Output the [x, y] coordinate of the center of the cell containing the given text.  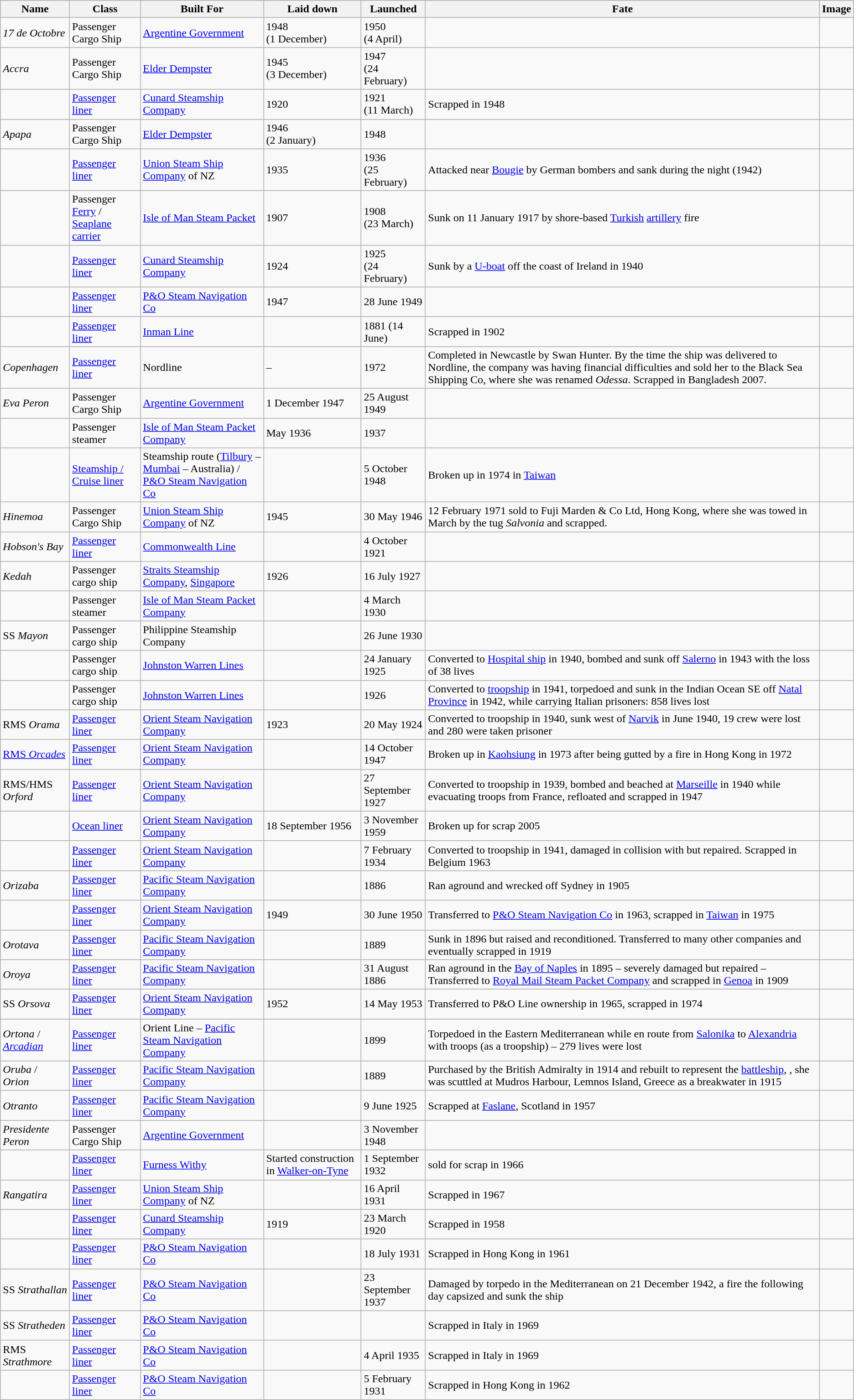
Scrapped in Hong Kong in 1961 [622, 1254]
1952 [312, 1004]
Broken up in 1974 in Taiwan [622, 475]
Hobson's Bay [35, 546]
1972 [393, 367]
Damaged by torpedo in the Mediterranean on 21 December 1942, a fire the following day capsized and sunk the ship [622, 1290]
Apapa [35, 134]
1 September 1932 [393, 1165]
Scrapped in 1948 [622, 104]
16 April 1931 [393, 1194]
1935 [312, 170]
1945(3 December) [312, 68]
Straits Steamship Company, Singapore [202, 577]
1949 [312, 915]
Scrapped in 1902 [622, 331]
Otranto [35, 1106]
4 October 1921 [393, 546]
7 February 1934 [393, 856]
Orient Line – Pacific Steam Navigation Company [202, 1040]
May 1936 [312, 432]
1921(11 March) [393, 104]
16 July 1927 [393, 577]
Nordline [202, 367]
Scrapped in Hong Kong in 1962 [622, 1385]
Oroya [35, 974]
14 October 1947 [393, 755]
Rangatira [35, 1194]
26 June 1930 [393, 636]
Converted to Hospital ship in 1940, bombed and sunk off Salerno in 1943 with the loss of 38 lives [622, 665]
Scrapped at Faslane, Scotland in 1957 [622, 1106]
23 March 1920 [393, 1224]
Copenhagen [35, 367]
1920 [312, 104]
Commonwealth Line [202, 546]
17 de Octobre [35, 33]
1919 [312, 1224]
1937 [393, 432]
Scrapped in 1967 [622, 1194]
Eva Peron [35, 403]
30 June 1950 [393, 915]
1945 [312, 517]
4 March 1930 [393, 606]
30 May 1946 [393, 517]
Orotava [35, 944]
28 June 1949 [393, 302]
1 December 1947 [312, 403]
5 February 1931 [393, 1385]
9 June 1925 [393, 1106]
1924 [312, 266]
Scrapped in 1958 [622, 1224]
Kedah [35, 577]
12 February 1971 sold to Fuji Marden & Co Ltd, Hong Kong, where she was towed in March by the tug Salvonia and scrapped. [622, 517]
Sunk by a U-boat off the coast of Ireland in 1940 [622, 266]
Transferred to P&O Steam Navigation Co in 1963, scrapped in Taiwan in 1975 [622, 915]
Accra [35, 68]
Inman Line [202, 331]
31 August 1886 [393, 974]
RMS/HMS Orford [35, 790]
18 September 1956 [312, 826]
1947(24 February) [393, 68]
1881 (14 June) [393, 331]
Converted to troopship in 1940, sunk west of Narvik in June 1940, 19 crew were lost and 280 were taken prisoner [622, 724]
Presidente Peron [35, 1135]
1886 [393, 885]
Broken up in Kaohsiung in 1973 after being gutted by a fire in Hong Kong in 1972 [622, 755]
SS Mayon [35, 636]
Steamship route (Tilbury – Mumbai – Australia) /P&O Steam Navigation Co [202, 475]
3 November 1948 [393, 1135]
SS Orsova [35, 1004]
1950(4 April) [393, 33]
Attacked near Bougie by German bombers and sank during the night (1942) [622, 170]
20 May 1924 [393, 724]
3 November 1959 [393, 826]
Oruba /Orion [35, 1076]
Converted to troopship in 1941, damaged in collision with but repaired. Scrapped in Belgium 1963 [622, 856]
23 September 1937 [393, 1290]
Passenger Ferry /Seaplane carrier [105, 218]
4 April 1935 [393, 1355]
Started construction in Walker-on-Tyne [312, 1165]
1936(25 February) [393, 170]
Philippine Steamship Company [202, 636]
– [312, 367]
14 May 1953 [393, 1004]
Image [837, 9]
5 October 1948 [393, 475]
Torpedoed in the Eastern Mediterranean while en route from Salonika to Alexandria with troops (as a troopship) – 279 lives were lost [622, 1040]
Steamship /Cruise liner [105, 475]
18 July 1931 [393, 1254]
1946(2 January) [312, 134]
RMS Orama [35, 724]
25 August 1949 [393, 403]
sold for scrap in 1966 [622, 1165]
RMS Orcades [35, 755]
1947 [312, 302]
Orizaba [35, 885]
27 September 1927 [393, 790]
Furness Withy [202, 1165]
1948 [393, 134]
1923 [312, 724]
Broken up for scrap 2005 [622, 826]
SS Strathallan [35, 1290]
24 January 1925 [393, 665]
Fate [622, 9]
1948(1 December) [312, 33]
Isle of Man Steam Packet [202, 218]
Ran aground and wrecked off Sydney in 1905 [622, 885]
Ortona /Arcadian [35, 1040]
1899 [393, 1040]
Sunk on 11 January 1917 by shore-based Turkish artillery fire [622, 218]
RMS Strathmore [35, 1355]
Name [35, 9]
Ocean liner [105, 826]
Class [105, 9]
1925(24 February) [393, 266]
Built For [202, 9]
Hinemoa [35, 517]
SS Stratheden [35, 1326]
Launched [393, 9]
1907 [312, 218]
Sunk in 1896 but raised and reconditioned. Transferred to many other companies and eventually scrapped in 1919 [622, 944]
Converted to troopship in 1939, bombed and beached at Marseille in 1940 while evacuating troops from France, refloated and scrapped in 1947 [622, 790]
Transferred to P&O Line ownership in 1965, scrapped in 1974 [622, 1004]
1908(23 March) [393, 218]
Laid down [312, 9]
